Scan for the cell matching the given text and deliver its (x, y) coordinate at center. 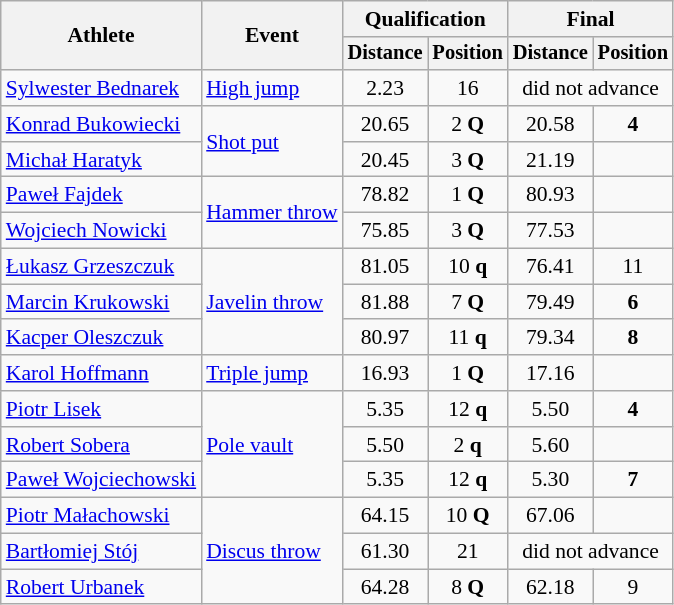
5.30 (550, 480)
10 q (468, 267)
17.16 (550, 373)
79.34 (550, 338)
16.93 (386, 373)
20.65 (386, 124)
Kacper Oleszczuk (101, 338)
10 Q (468, 516)
79.49 (550, 302)
Pole vault (272, 444)
21.19 (550, 160)
Piotr Małachowski (101, 516)
20.58 (550, 124)
64.15 (386, 516)
75.85 (386, 231)
78.82 (386, 195)
Discus throw (272, 552)
Wojciech Nowicki (101, 231)
2 Q (468, 124)
5.60 (550, 445)
20.45 (386, 160)
80.97 (386, 338)
7 (633, 480)
11 q (468, 338)
77.53 (550, 231)
Qualification (426, 19)
80.93 (550, 195)
Final (590, 19)
81.05 (386, 267)
6 (633, 302)
Marcin Krukowski (101, 302)
62.18 (550, 587)
2.23 (386, 88)
9 (633, 587)
Athlete (101, 36)
Bartłomiej Stój (101, 552)
Piotr Lisek (101, 409)
Robert Urbanek (101, 587)
Shot put (272, 142)
Paweł Fajdek (101, 195)
Triple jump (272, 373)
61.30 (386, 552)
2 q (468, 445)
8 (633, 338)
Javelin throw (272, 302)
67.06 (550, 516)
High jump (272, 88)
Robert Sobera (101, 445)
Michał Haratyk (101, 160)
Hammer throw (272, 212)
Sylwester Bednarek (101, 88)
Event (272, 36)
81.88 (386, 302)
Paweł Wojciechowski (101, 480)
Konrad Bukowiecki (101, 124)
16 (468, 88)
8 Q (468, 587)
76.41 (550, 267)
21 (468, 552)
64.28 (386, 587)
7 Q (468, 302)
11 (633, 267)
Łukasz Grzeszczuk (101, 267)
Karol Hoffmann (101, 373)
